Return the (x, y) coordinate for the center point of the cell that contains the specified text.  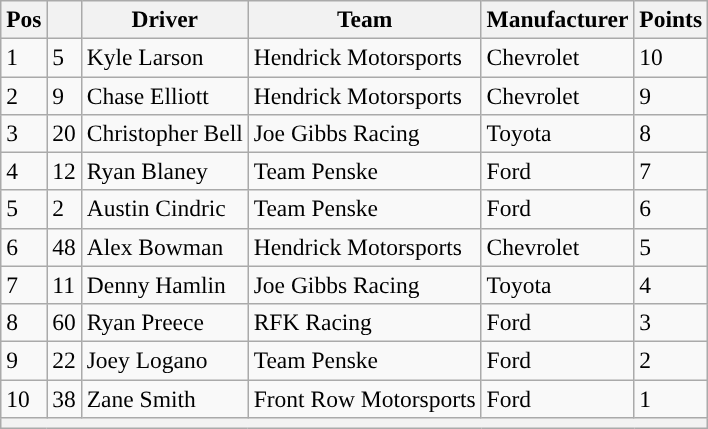
12 (64, 171)
Christopher Bell (164, 133)
Kyle Larson (164, 57)
Points (671, 19)
Front Row Motorsports (364, 398)
48 (64, 247)
Pos (24, 19)
22 (64, 360)
Denny Hamlin (164, 285)
Driver (164, 19)
Team (364, 19)
20 (64, 133)
Zane Smith (164, 398)
Ryan Blaney (164, 171)
Alex Bowman (164, 247)
Ryan Preece (164, 322)
Manufacturer (558, 19)
60 (64, 322)
Chase Elliott (164, 95)
RFK Racing (364, 322)
Joey Logano (164, 360)
Austin Cindric (164, 209)
38 (64, 398)
11 (64, 285)
